Detect which cell encompasses the target text, then output its (x, y) center coordinate. 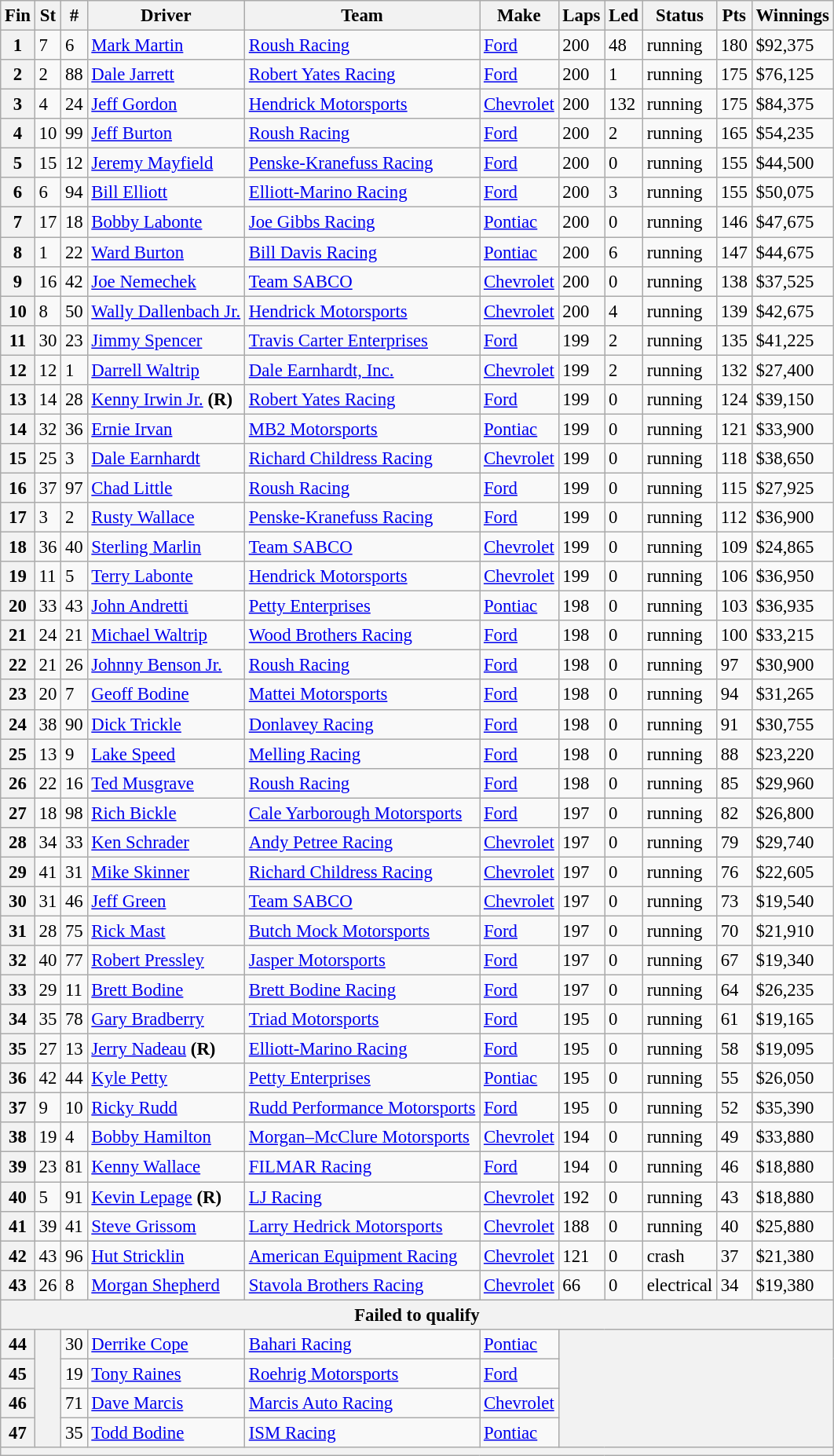
48 (624, 46)
Travis Carter Enterprises (361, 340)
75 (74, 931)
106 (733, 576)
$33,880 (792, 1138)
146 (733, 222)
$29,960 (792, 783)
Cale Yarborough Motorsports (361, 813)
Laps (581, 16)
Kyle Petty (166, 1078)
96 (74, 1256)
$19,340 (792, 960)
73 (733, 902)
Bill Elliott (166, 192)
76 (733, 872)
Johnny Benson Jr. (166, 665)
$92,375 (792, 46)
$26,050 (792, 1078)
John Andretti (166, 606)
$19,540 (792, 902)
Chad Little (166, 488)
Bill Davis Racing (361, 252)
MB2 Motorsports (361, 429)
165 (733, 134)
Donlavey Racing (361, 724)
Morgan Shepherd (166, 1285)
Kenny Irwin Jr. (R) (166, 400)
Ted Musgrave (166, 783)
Terry Labonte (166, 576)
90 (74, 724)
Butch Mock Motorsports (361, 931)
Fin (18, 16)
Wally Dallenbach Jr. (166, 311)
Bobby Hamilton (166, 1138)
52 (733, 1108)
Dale Earnhardt, Inc. (361, 370)
115 (733, 488)
64 (733, 990)
Make (519, 16)
55 (733, 1078)
85 (733, 783)
$36,935 (792, 606)
American Equipment Racing (361, 1256)
139 (733, 311)
LJ Racing (361, 1197)
103 (733, 606)
$27,400 (792, 370)
Darrell Waltrip (166, 370)
180 (733, 46)
Bobby Labonte (166, 222)
82 (733, 813)
Jeremy Mayfield (166, 163)
$21,380 (792, 1256)
Dale Jarrett (166, 75)
electrical (679, 1285)
$24,865 (792, 547)
Roehrig Motorsports (361, 1374)
Andy Petree Racing (361, 843)
$38,650 (792, 459)
$50,075 (792, 192)
47 (18, 1432)
$26,800 (792, 813)
Jeff Green (166, 902)
Ken Schrader (166, 843)
Rick Mast (166, 931)
Tony Raines (166, 1374)
Ward Burton (166, 252)
Driver (166, 16)
Status (679, 16)
Triad Motorsports (361, 1019)
Dave Marcis (166, 1403)
135 (733, 340)
Ricky Rudd (166, 1108)
Joe Gibbs Racing (361, 222)
$44,675 (792, 252)
Brett Bodine Racing (361, 990)
Todd Bodine (166, 1432)
Mike Skinner (166, 872)
$19,095 (792, 1049)
Ernie Irvan (166, 429)
Michael Waltrip (166, 635)
Lake Speed (166, 754)
Winnings (792, 16)
Mattei Motorsports (361, 695)
Team (361, 16)
$31,265 (792, 695)
Kenny Wallace (166, 1167)
Steve Grissom (166, 1226)
Jasper Motorsports (361, 960)
Led (624, 16)
66 (581, 1285)
$25,880 (792, 1226)
Kevin Lepage (R) (166, 1197)
Jimmy Spencer (166, 340)
$30,900 (792, 665)
109 (733, 547)
70 (733, 931)
Rudd Performance Motorsports (361, 1108)
$29,740 (792, 843)
Sterling Marlin (166, 547)
$54,235 (792, 134)
Geoff Bodine (166, 695)
124 (733, 400)
138 (733, 281)
Brett Bodine (166, 990)
Pts (733, 16)
Melling Racing (361, 754)
$19,380 (792, 1285)
49 (733, 1138)
$47,675 (792, 222)
188 (581, 1226)
$26,235 (792, 990)
Rich Bickle (166, 813)
79 (733, 843)
Derrike Cope (166, 1344)
$35,390 (792, 1108)
St (47, 16)
Jerry Nadeau (R) (166, 1049)
$33,900 (792, 429)
99 (74, 134)
$33,215 (792, 635)
50 (74, 311)
Wood Brothers Racing (361, 635)
81 (74, 1167)
Gary Bradberry (166, 1019)
Hut Stricklin (166, 1256)
$21,910 (792, 931)
100 (733, 635)
147 (733, 252)
Jeff Gordon (166, 104)
71 (74, 1403)
67 (733, 960)
Morgan–McClure Motorsports (361, 1138)
ISM Racing (361, 1432)
$39,150 (792, 400)
45 (18, 1374)
61 (733, 1019)
192 (581, 1197)
Bahari Racing (361, 1344)
Larry Hedrick Motorsports (361, 1226)
112 (733, 518)
$41,225 (792, 340)
Rusty Wallace (166, 518)
Stavola Brothers Racing (361, 1285)
Jeff Burton (166, 134)
$19,165 (792, 1019)
77 (74, 960)
Mark Martin (166, 46)
# (74, 16)
Joe Nemechek (166, 281)
$27,925 (792, 488)
118 (733, 459)
Dick Trickle (166, 724)
58 (733, 1049)
$36,950 (792, 576)
$84,375 (792, 104)
$22,605 (792, 872)
$37,525 (792, 281)
$36,900 (792, 518)
78 (74, 1019)
$23,220 (792, 754)
Dale Earnhardt (166, 459)
$76,125 (792, 75)
98 (74, 813)
Robert Pressley (166, 960)
$30,755 (792, 724)
Marcis Auto Racing (361, 1403)
$44,500 (792, 163)
crash (679, 1256)
$42,675 (792, 311)
Failed to qualify (417, 1315)
FILMAR Racing (361, 1167)
